Return the (X, Y) coordinate for the center point of the cell that contains the specified text.  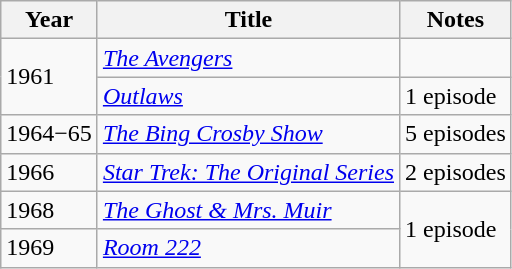
Star Trek: The Original Series (248, 172)
1968 (50, 210)
The Ghost & Mrs. Muir (248, 210)
The Avengers (248, 58)
1964−65 (50, 134)
Notes (456, 20)
1966 (50, 172)
5 episodes (456, 134)
Room 222 (248, 248)
1961 (50, 77)
The Bing Crosby Show (248, 134)
Title (248, 20)
2 episodes (456, 172)
1969 (50, 248)
Outlaws (248, 96)
Year (50, 20)
